Locate the cell with the specified text and output its [X, Y] center coordinate. 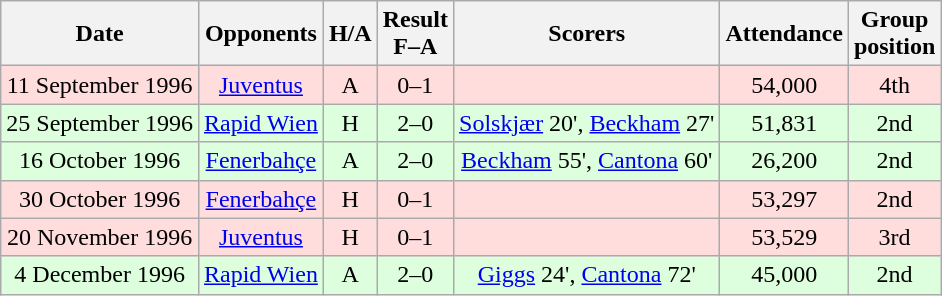
Date [100, 34]
53,529 [784, 237]
30 October 1996 [100, 199]
Attendance [784, 34]
53,297 [784, 199]
16 October 1996 [100, 161]
26,200 [784, 161]
54,000 [784, 85]
4 December 1996 [100, 275]
ResultF–A [415, 34]
Beckham 55', Cantona 60' [587, 161]
25 September 1996 [100, 123]
20 November 1996 [100, 237]
Scorers [587, 34]
Solskjær 20', Beckham 27' [587, 123]
45,000 [784, 275]
11 September 1996 [100, 85]
Giggs 24', Cantona 72' [587, 275]
H/A [350, 34]
51,831 [784, 123]
3rd [894, 237]
4th [894, 85]
Groupposition [894, 34]
Opponents [260, 34]
